Locate the cell with the specified text and output its [X, Y] center coordinate. 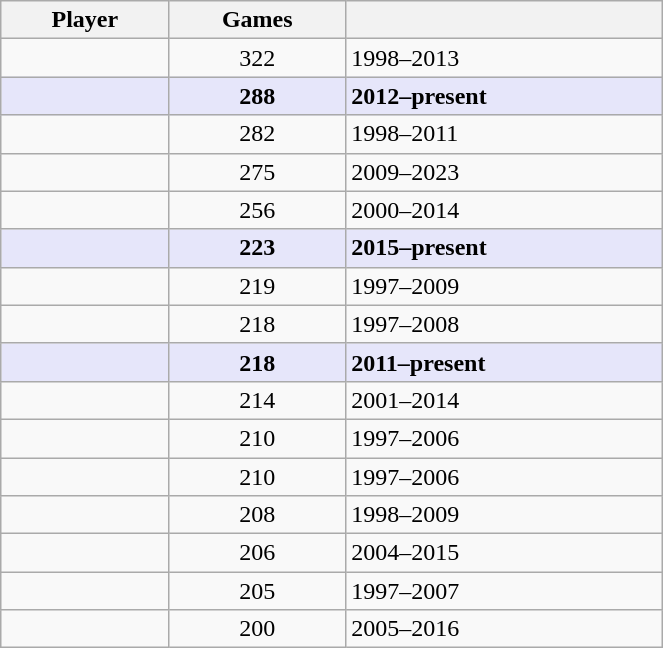
256 [258, 210]
219 [258, 286]
2015–present [504, 248]
282 [258, 134]
275 [258, 172]
1998–2013 [504, 58]
1997–2007 [504, 591]
2004–2015 [504, 553]
1997–2008 [504, 324]
2009–2023 [504, 172]
2012–present [504, 96]
288 [258, 96]
200 [258, 629]
223 [258, 248]
1998–2011 [504, 134]
208 [258, 515]
1998–2009 [504, 515]
2000–2014 [504, 210]
214 [258, 400]
2005–2016 [504, 629]
Player [85, 20]
2001–2014 [504, 400]
2011–present [504, 362]
322 [258, 58]
206 [258, 553]
205 [258, 591]
1997–2009 [504, 286]
Games [258, 20]
